Return the (x, y) coordinate for the center point of the cell that contains the specified text.  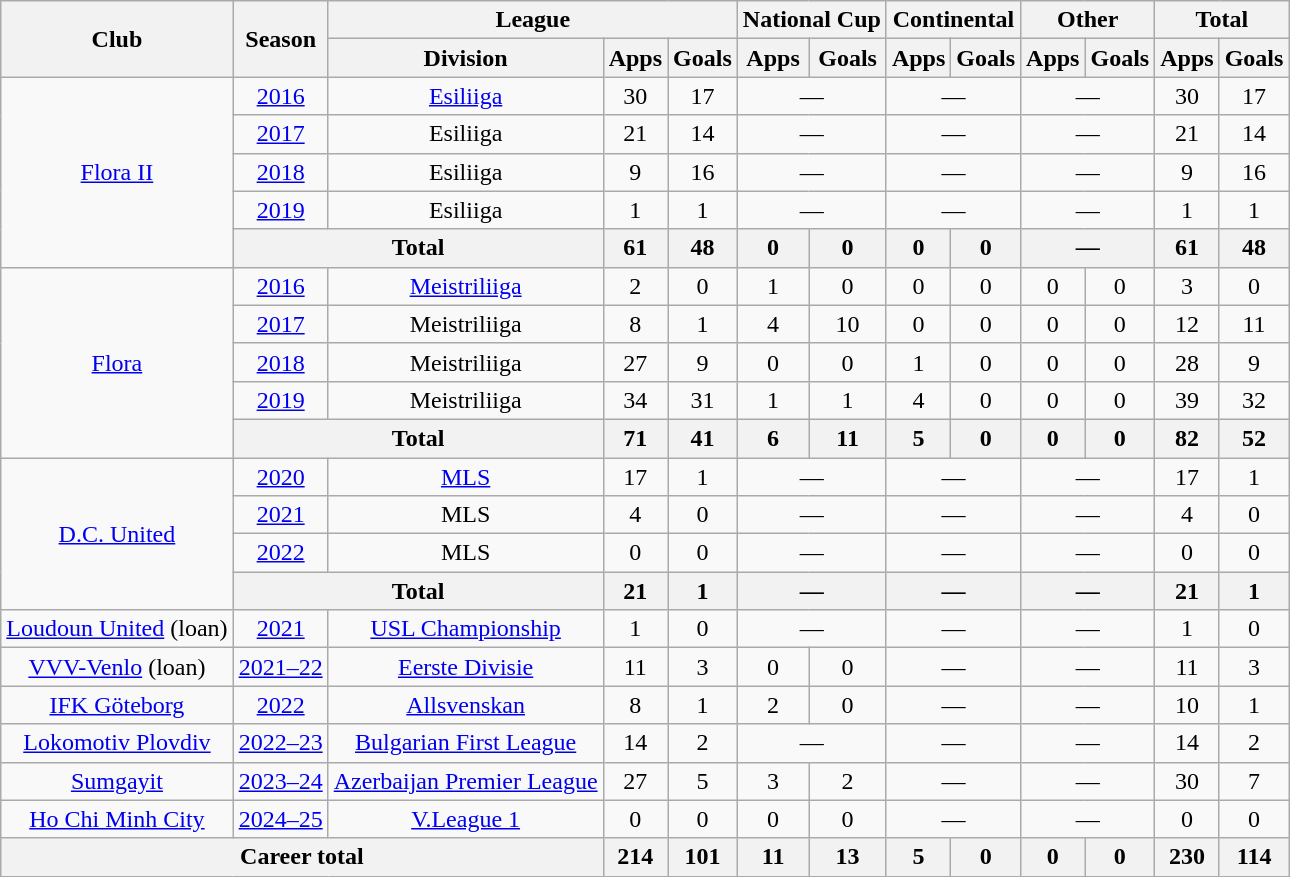
2022–23 (280, 743)
2023–24 (280, 781)
Career total (302, 857)
V.League 1 (466, 819)
Azerbaijan Premier League (466, 781)
230 (1187, 857)
39 (1187, 400)
Allsvenskan (466, 705)
7 (1254, 781)
71 (635, 438)
2024–25 (280, 819)
28 (1187, 362)
Flora II (117, 172)
Ho Chi Minh City (117, 819)
52 (1254, 438)
101 (703, 857)
214 (635, 857)
13 (848, 857)
2020 (280, 477)
Flora (117, 362)
Other (1088, 20)
2021–22 (280, 667)
Eerste Divisie (466, 667)
34 (635, 400)
114 (1254, 857)
IFK Göteborg (117, 705)
32 (1254, 400)
41 (703, 438)
Sumgayit (117, 781)
National Cup (812, 20)
D.C. United (117, 534)
USL Championship (466, 629)
VVV-Venlo (loan) (117, 667)
Club (117, 39)
Bulgarian First League (466, 743)
Loudoun United (loan) (117, 629)
League (532, 20)
Continental (953, 20)
31 (703, 400)
82 (1187, 438)
Lokomotiv Plovdiv (117, 743)
6 (773, 438)
Division (466, 58)
Season (280, 39)
12 (1187, 324)
